Find where the given text appears and provide that cell's center as (x, y) coordinate. 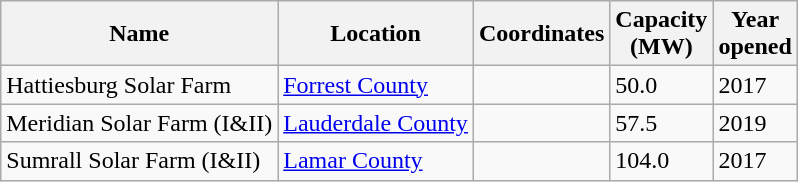
Sumrall Solar Farm (I&II) (140, 161)
Location (376, 34)
Lamar County (376, 161)
104.0 (662, 161)
50.0 (662, 85)
Yearopened (755, 34)
2019 (755, 123)
Capacity(MW) (662, 34)
Hattiesburg Solar Farm (140, 85)
Forrest County (376, 85)
Coordinates (541, 34)
Meridian Solar Farm (I&II) (140, 123)
Lauderdale County (376, 123)
Name (140, 34)
57.5 (662, 123)
